Extract the (X, Y) coordinate from the center of the cell holding the provided text.  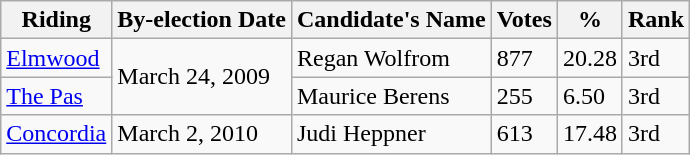
17.48 (590, 134)
Regan Wolfrom (391, 58)
March 2, 2010 (202, 134)
20.28 (590, 58)
Concordia (56, 134)
613 (524, 134)
Votes (524, 20)
Candidate's Name (391, 20)
6.50 (590, 96)
Maurice Berens (391, 96)
March 24, 2009 (202, 77)
The Pas (56, 96)
Elmwood (56, 58)
Rank (656, 20)
877 (524, 58)
Judi Heppner (391, 134)
By-election Date (202, 20)
255 (524, 96)
Riding (56, 20)
% (590, 20)
